Return the [x, y] coordinate for the center point of the cell that contains the specified text.  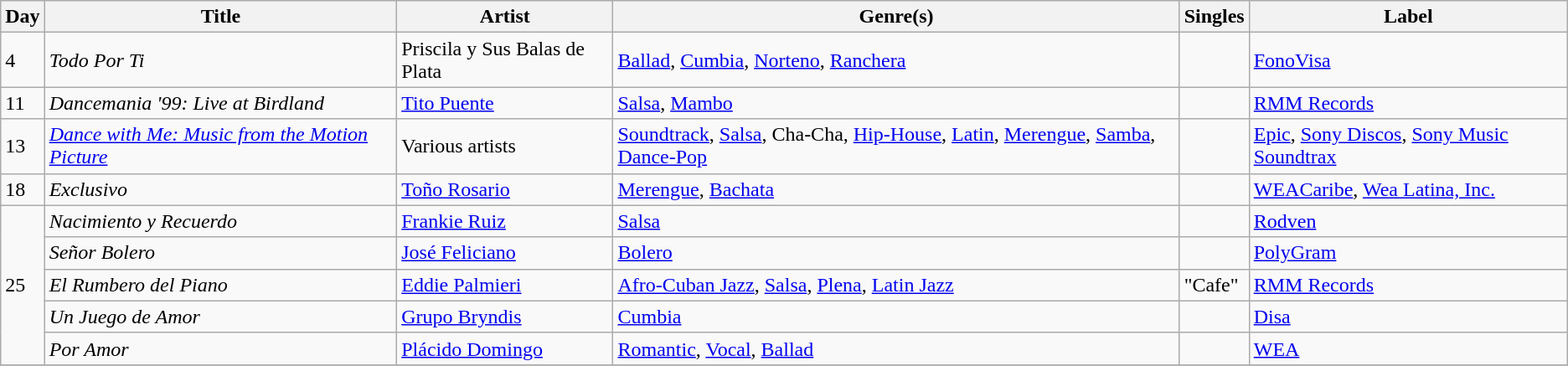
Priscila y Sus Balas de Plata [505, 60]
Exclusivo [221, 189]
Label [1408, 17]
Grupo Bryndis [505, 317]
Bolero [896, 253]
Señor Bolero [221, 253]
José Feliciano [505, 253]
FonoVisa [1408, 60]
Title [221, 17]
Todo Por Ti [221, 60]
Dance with Me: Music from the Motion Picture [221, 146]
18 [23, 189]
Genre(s) [896, 17]
Artist [505, 17]
Singles [1215, 17]
WEACaribe, Wea Latina, Inc. [1408, 189]
Cumbia [896, 317]
Toño Rosario [505, 189]
Eddie Palmieri [505, 285]
Soundtrack, Salsa, Cha-Cha, Hip-House, Latin, Merengue, Samba, Dance-Pop [896, 146]
25 [23, 285]
Por Amor [221, 348]
El Rumbero del Piano [221, 285]
Tito Puente [505, 103]
PolyGram [1408, 253]
Various artists [505, 146]
WEA [1408, 348]
Salsa [896, 221]
Disa [1408, 317]
Salsa, Mambo [896, 103]
11 [23, 103]
Ballad, Cumbia, Norteno, Ranchera [896, 60]
Dancemania '99: Live at Birdland [221, 103]
4 [23, 60]
Nacimiento y Recuerdo [221, 221]
Afro-Cuban Jazz, Salsa, Plena, Latin Jazz [896, 285]
Romantic, Vocal, Ballad [896, 348]
Plácido Domingo [505, 348]
Un Juego de Amor [221, 317]
"Cafe" [1215, 285]
13 [23, 146]
Rodven [1408, 221]
Day [23, 17]
Frankie Ruiz [505, 221]
Epic, Sony Discos, Sony Music Soundtrax [1408, 146]
Merengue, Bachata [896, 189]
